For the text-containing cell, return its midpoint in [x, y] coordinate format. 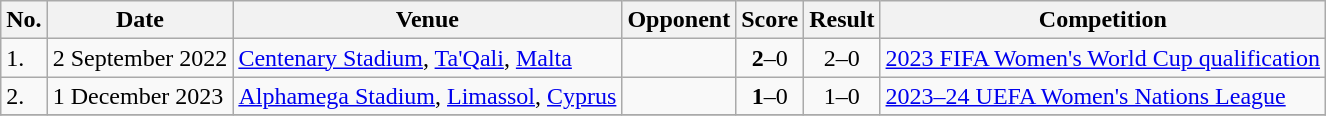
2 September 2022 [140, 58]
2. [24, 96]
Date [140, 20]
No. [24, 20]
Alphamega Stadium, Limassol, Cyprus [428, 96]
Centenary Stadium, Ta'Qali, Malta [428, 58]
2023 FIFA Women's World Cup qualification [1103, 58]
Opponent [679, 20]
1 December 2023 [140, 96]
Venue [428, 20]
Score [770, 20]
Result [842, 20]
Competition [1103, 20]
2023–24 UEFA Women's Nations League [1103, 96]
1. [24, 58]
